Search for the cell housing the specified text and yield its (x, y) center coordinate. 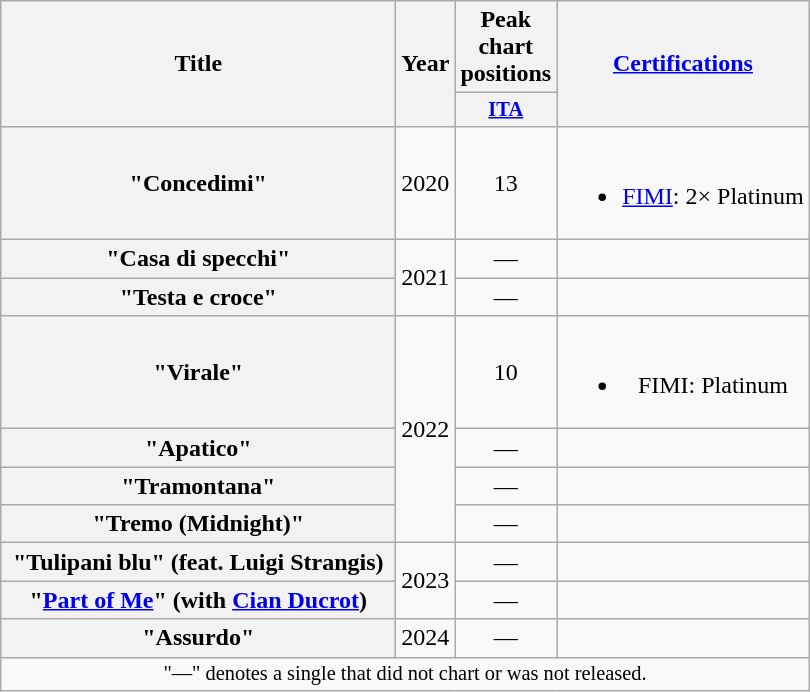
"—" denotes a single that did not chart or was not released. (405, 674)
"Virale" (198, 372)
Peak chart positions (506, 47)
2021 (426, 278)
"Casa di specchi" (198, 259)
2023 (426, 581)
FIMI: 2× Platinum (684, 182)
"Assurdo" (198, 638)
Year (426, 64)
Title (198, 64)
"Testa e croce" (198, 297)
"Tremo (Midnight)" (198, 524)
FIMI: Platinum (684, 372)
"Tramontana" (198, 486)
ITA (506, 110)
2020 (426, 182)
"Apatico" (198, 448)
2024 (426, 638)
"Concedimi" (198, 182)
13 (506, 182)
2022 (426, 430)
Certifications (684, 64)
"Part of Me" (with Cian Ducrot) (198, 600)
"Tulipani blu" (feat. Luigi Strangis) (198, 562)
10 (506, 372)
